Search for the cell housing the specified text and yield its (x, y) center coordinate. 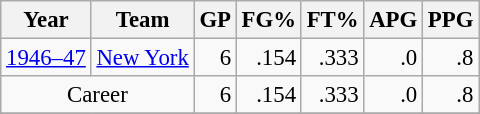
GP (215, 20)
New York (142, 58)
PPG (451, 20)
APG (394, 20)
FT% (332, 20)
FG% (268, 20)
1946–47 (46, 58)
Team (142, 20)
Career (98, 95)
Year (46, 20)
